From the cell containing the given text, extract its center point as (x, y) coordinate. 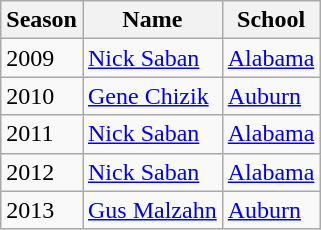
Season (42, 20)
Gene Chizik (152, 96)
School (271, 20)
2011 (42, 134)
2009 (42, 58)
2010 (42, 96)
2012 (42, 172)
Name (152, 20)
Gus Malzahn (152, 210)
2013 (42, 210)
